Identify which cell holds the provided text, then report its [X, Y] central coordinate. 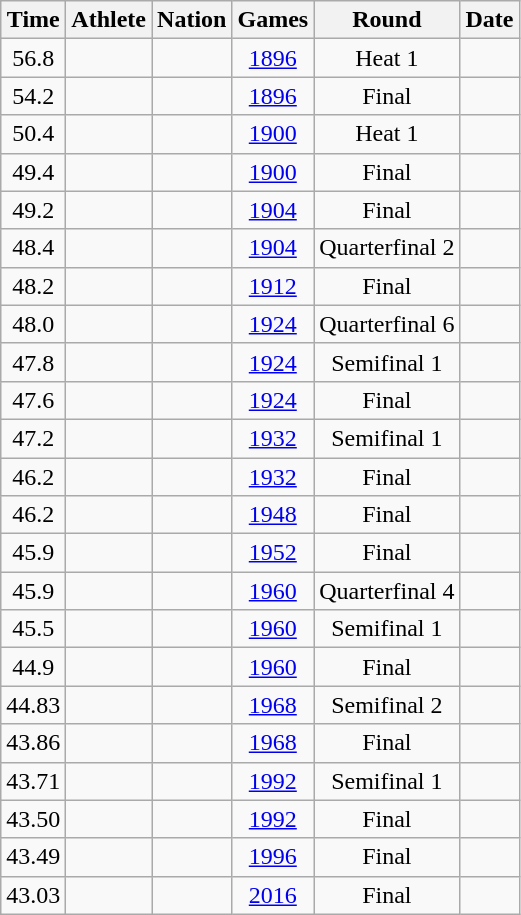
Nation [192, 20]
Athlete [109, 20]
1952 [273, 553]
43.71 [34, 781]
Time [34, 20]
43.49 [34, 857]
43.50 [34, 819]
Round [387, 20]
43.86 [34, 743]
50.4 [34, 134]
47.6 [34, 400]
47.2 [34, 438]
54.2 [34, 96]
48.0 [34, 324]
1912 [273, 286]
2016 [273, 895]
1996 [273, 857]
45.5 [34, 629]
Semifinal 2 [387, 705]
Date [490, 20]
Quarterfinal 6 [387, 324]
47.8 [34, 362]
Quarterfinal 4 [387, 591]
56.8 [34, 58]
48.4 [34, 248]
Games [273, 20]
44.9 [34, 667]
Quarterfinal 2 [387, 248]
44.83 [34, 705]
49.2 [34, 210]
1948 [273, 515]
49.4 [34, 172]
43.03 [34, 895]
48.2 [34, 286]
